Scan for the cell matching the given text and deliver its [X, Y] coordinate at center. 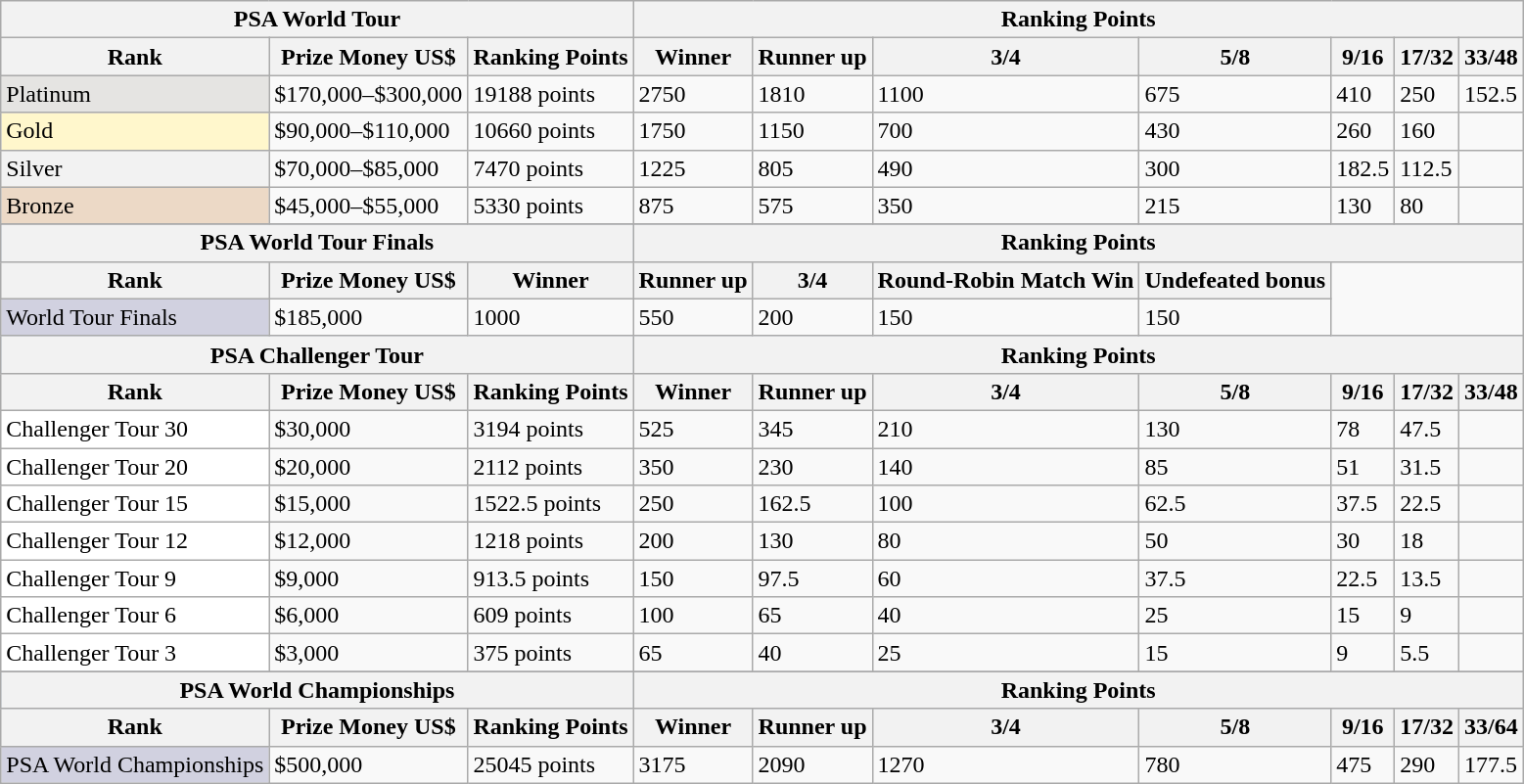
410 [1362, 94]
210 [1006, 429]
PSA World Tour Finals [317, 243]
Silver [135, 168]
$3,000 [368, 653]
152.5 [1492, 94]
PSA World Tour [317, 20]
700 [1006, 131]
Gold [135, 131]
1270 [1006, 764]
50 [1235, 541]
780 [1235, 764]
33/64 [1492, 727]
2750 [693, 94]
1750 [693, 131]
300 [1235, 168]
25045 points [550, 764]
Challenger Tour 15 [135, 504]
Undefeated bonus [1235, 280]
Challenger Tour 6 [135, 616]
31.5 [1427, 467]
$185,000 [368, 317]
182.5 [1362, 168]
675 [1235, 94]
1225 [693, 168]
51 [1362, 467]
97.5 [812, 578]
$15,000 [368, 504]
Challenger Tour 9 [135, 578]
2112 points [550, 467]
$30,000 [368, 429]
19188 points [550, 94]
230 [812, 467]
215 [1235, 206]
18 [1427, 541]
$170,000–$300,000 [368, 94]
85 [1235, 467]
3175 [693, 764]
609 points [550, 616]
30 [1362, 541]
1150 [812, 131]
Challenger Tour 20 [135, 467]
$500,000 [368, 764]
345 [812, 429]
7470 points [550, 168]
1000 [550, 317]
1100 [1006, 94]
112.5 [1427, 168]
13.5 [1427, 578]
805 [812, 168]
2090 [812, 764]
Round-Robin Match Win [1006, 280]
575 [812, 206]
78 [1362, 429]
47.5 [1427, 429]
162.5 [812, 504]
1218 points [550, 541]
World Tour Finals [135, 317]
1522.5 points [550, 504]
875 [693, 206]
550 [693, 317]
3194 points [550, 429]
430 [1235, 131]
290 [1427, 764]
PSA Challenger Tour [317, 354]
Challenger Tour 12 [135, 541]
260 [1362, 131]
10660 points [550, 131]
60 [1006, 578]
913.5 points [550, 578]
490 [1006, 168]
Platinum [135, 94]
5.5 [1427, 653]
$70,000–$85,000 [368, 168]
375 points [550, 653]
Challenger Tour 30 [135, 429]
$20,000 [368, 467]
62.5 [1235, 504]
160 [1427, 131]
$45,000–$55,000 [368, 206]
Bronze [135, 206]
5330 points [550, 206]
$6,000 [368, 616]
$12,000 [368, 541]
525 [693, 429]
177.5 [1492, 764]
$90,000–$110,000 [368, 131]
475 [1362, 764]
$9,000 [368, 578]
1810 [812, 94]
Challenger Tour 3 [135, 653]
140 [1006, 467]
